Return the (X, Y) coordinate for the center point of the cell that contains the specified text.  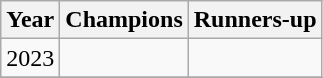
Year (30, 20)
2023 (30, 58)
Runners-up (255, 20)
Champions (124, 20)
